Identify which cell holds the provided text, then report its [x, y] central coordinate. 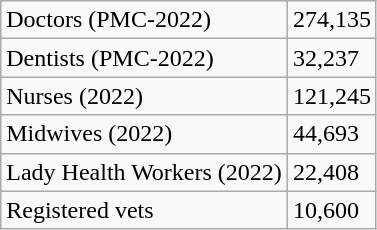
Registered vets [144, 210]
Midwives (2022) [144, 134]
10,600 [332, 210]
121,245 [332, 96]
Doctors (PMC-2022) [144, 20]
274,135 [332, 20]
Lady Health Workers (2022) [144, 172]
Nurses (2022) [144, 96]
22,408 [332, 172]
44,693 [332, 134]
Dentists (PMC-2022) [144, 58]
32,237 [332, 58]
